Pinpoint the cell where the given text exists, returning its (x, y) midpoint coordinate. 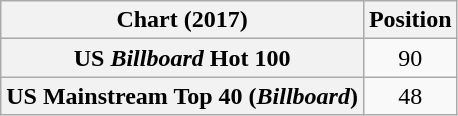
US Billboard Hot 100 (182, 58)
48 (410, 96)
Position (410, 20)
US Mainstream Top 40 (Billboard) (182, 96)
90 (410, 58)
Chart (2017) (182, 20)
